Locate the cell with the specified text and output its [x, y] center coordinate. 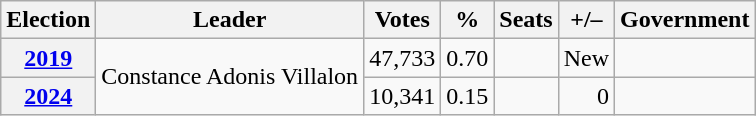
Votes [402, 20]
0.70 [468, 58]
% [468, 20]
47,733 [402, 58]
Seats [526, 20]
Government [685, 20]
0 [586, 96]
Constance Adonis Villalon [230, 77]
10,341 [402, 96]
New [586, 58]
Leader [230, 20]
0.15 [468, 96]
2024 [48, 96]
Election [48, 20]
+/– [586, 20]
2019 [48, 58]
